For the text-containing cell, return its midpoint in [x, y] coordinate format. 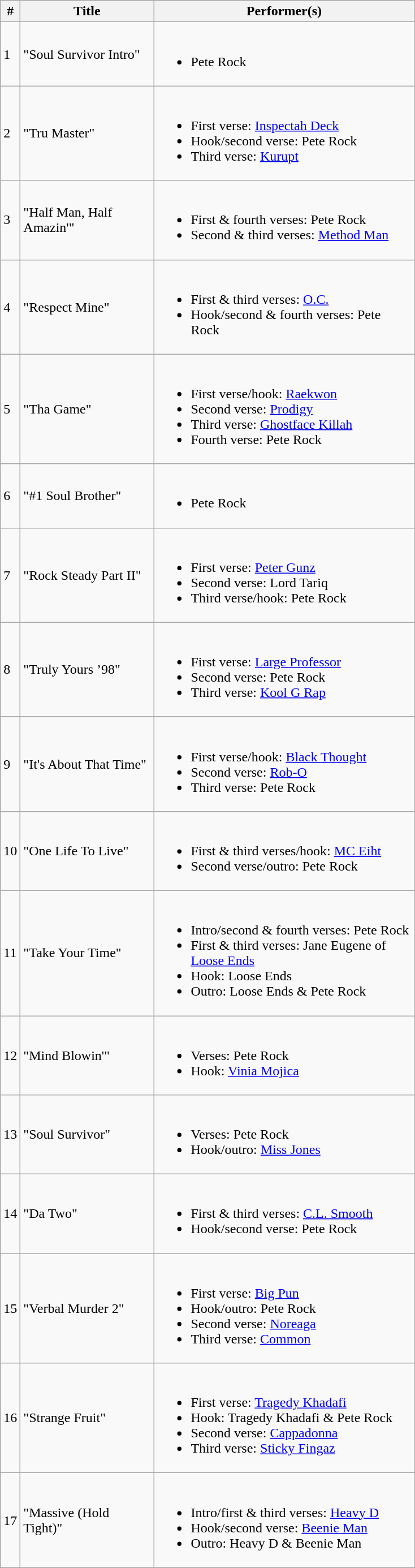
4 [10, 307]
First & third verses/hook: MC EihtSecond verse/outro: Pete Rock [284, 851]
"Truly Yours ’98" [87, 670]
"Tha Game" [87, 409]
First verse/hook: RaekwonSecond verse: ProdigyThird verse: Ghostface KillahFourth verse: Pete Rock [284, 409]
14 [10, 1214]
# [10, 11]
3 [10, 220]
"Half Man, Half Amazin'" [87, 220]
"Massive (Hold Tight)" [87, 1520]
8 [10, 670]
Intro/second & fourth verses: Pete RockFirst & third verses: Jane Eugene of Loose EndsHook: Loose EndsOutro: Loose Ends & Pete Rock [284, 953]
Title [87, 11]
"Rock Steady Part II" [87, 575]
1 [10, 54]
First & third verses: O.C.Hook/second & fourth verses: Pete Rock [284, 307]
"Take Your Time" [87, 953]
17 [10, 1520]
"Da Two" [87, 1214]
"Mind Blowin'" [87, 1056]
First verse: Inspectah DeckHook/second verse: Pete RockThird verse: Kurupt [284, 133]
First & third verses: C.L. SmoothHook/second verse: Pete Rock [284, 1214]
5 [10, 409]
Performer(s) [284, 11]
15 [10, 1308]
First verse/hook: Black ThoughtSecond verse: Rob-OThird verse: Pete Rock [284, 764]
Verses: Pete RockHook/outro: Miss Jones [284, 1135]
"Soul Survivor Intro" [87, 54]
11 [10, 953]
12 [10, 1056]
"Soul Survivor" [87, 1135]
"One Life To Live" [87, 851]
"Strange Fruit" [87, 1418]
Intro/first & third verses: Heavy DHook/second verse: Beenie ManOutro: Heavy D & Beenie Man [284, 1520]
"#1 Soul Brother" [87, 496]
First verse: Large ProfessorSecond verse: Pete RockThird verse: Kool G Rap [284, 670]
First & fourth verses: Pete RockSecond & third verses: Method Man [284, 220]
Verses: Pete RockHook: Vinia Mojica [284, 1056]
First verse: Peter GunzSecond verse: Lord TariqThird verse/hook: Pete Rock [284, 575]
First verse: Tragedy KhadafiHook: Tragedy Khadafi & Pete RockSecond verse: CappadonnaThird verse: Sticky Fingaz [284, 1418]
13 [10, 1135]
10 [10, 851]
First verse: Big PunHook/outro: Pete RockSecond verse: NoreagaThird verse: Common [284, 1308]
"Respect Mine" [87, 307]
"Tru Master" [87, 133]
"It's About That Time" [87, 764]
9 [10, 764]
7 [10, 575]
2 [10, 133]
"Verbal Murder 2" [87, 1308]
6 [10, 496]
16 [10, 1418]
